Provide the (x, y) coordinate of the cell's center where the given text is located.  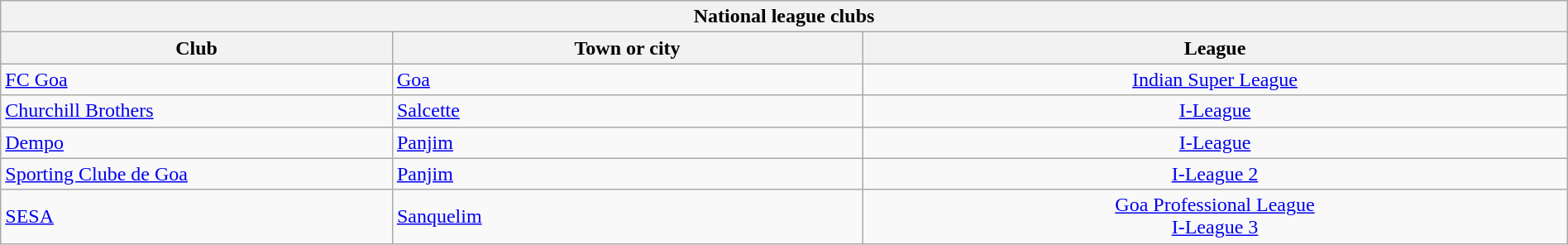
Churchill Brothers (197, 111)
Club (197, 48)
SESA (197, 217)
Sporting Clube de Goa (197, 174)
Sanquelim (627, 217)
Goa Professional League I-League 3 (1216, 217)
I-League 2 (1216, 174)
National league clubs (784, 17)
Salcette (627, 111)
Town or city (627, 48)
FC Goa (197, 79)
League (1216, 48)
Dempo (197, 142)
Indian Super League (1216, 79)
Goa (627, 79)
